Capture the cell that displays the provided text and extract its (X, Y) central coordinate. 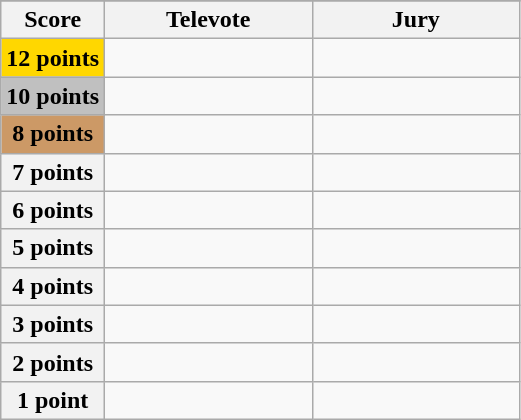
6 points (53, 210)
2 points (53, 362)
Televote (209, 20)
3 points (53, 324)
Jury (416, 20)
7 points (53, 172)
10 points (53, 96)
12 points (53, 58)
5 points (53, 248)
Score (53, 20)
8 points (53, 134)
4 points (53, 286)
1 point (53, 400)
